Capture the cell that displays the provided text and extract its (x, y) central coordinate. 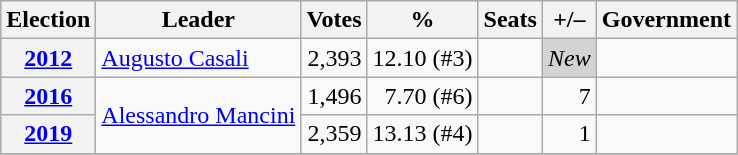
Seats (510, 20)
Alessandro Mancini (198, 115)
Augusto Casali (198, 58)
Leader (198, 20)
Government (666, 20)
7 (569, 96)
2019 (48, 134)
2012 (48, 58)
% (422, 20)
2016 (48, 96)
12.10 (#3) (422, 58)
13.13 (#4) (422, 134)
New (569, 58)
+/– (569, 20)
2,359 (334, 134)
Election (48, 20)
1 (569, 134)
2,393 (334, 58)
Votes (334, 20)
7.70 (#6) (422, 96)
1,496 (334, 96)
